Provide the (x, y) coordinate of the cell's center where the given text is located.  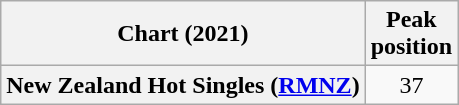
37 (411, 85)
New Zealand Hot Singles (RMNZ) (183, 85)
Chart (2021) (183, 34)
Peakposition (411, 34)
